Capture the cell that displays the provided text and extract its (x, y) central coordinate. 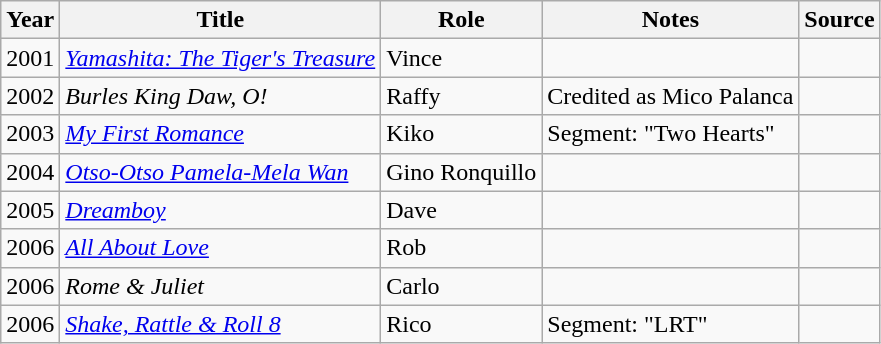
Role (462, 20)
Raffy (462, 96)
2004 (30, 172)
Source (840, 20)
2003 (30, 134)
Year (30, 20)
Kiko (462, 134)
Segment: "LRT" (670, 324)
Rome & Juliet (220, 286)
Gino Ronquillo (462, 172)
Shake, Rattle & Roll 8 (220, 324)
Segment: "Two Hearts" (670, 134)
Title (220, 20)
Dave (462, 210)
Yamashita: The Tiger's Treasure (220, 58)
Burles King Daw, O! (220, 96)
Dreamboy (220, 210)
Notes (670, 20)
Otso-Otso Pamela-Mela Wan (220, 172)
All About Love (220, 248)
2002 (30, 96)
Vince (462, 58)
Rob (462, 248)
Rico (462, 324)
2005 (30, 210)
Carlo (462, 286)
My First Romance (220, 134)
Credited as Mico Palanca (670, 96)
2001 (30, 58)
